For the text-containing cell, return its midpoint in [x, y] coordinate format. 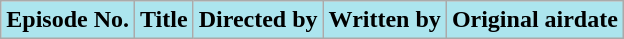
Written by [384, 20]
Episode No. [68, 20]
Directed by [258, 20]
Original airdate [534, 20]
Title [164, 20]
